Output the [X, Y] coordinate of the center of the cell containing the given text.  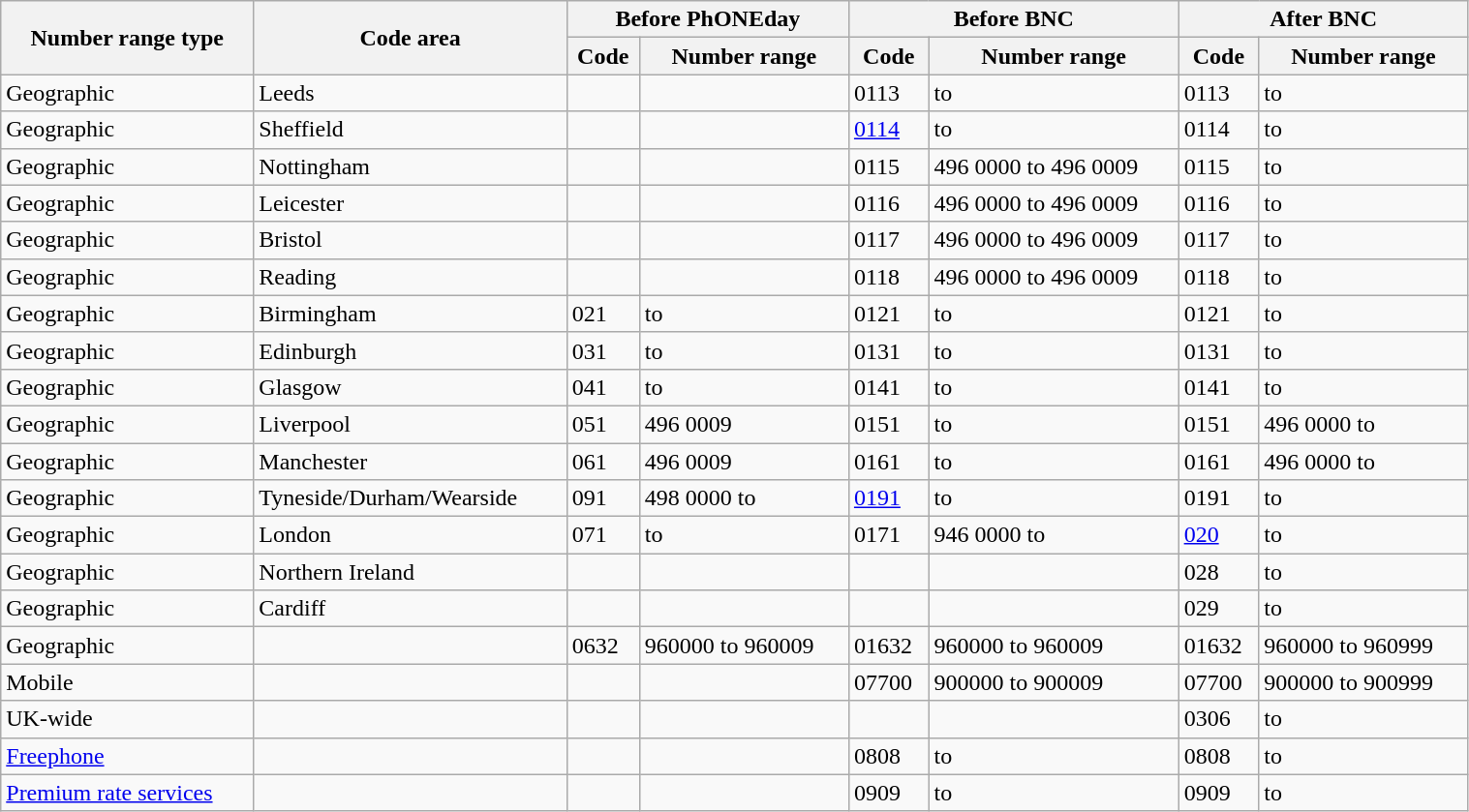
Edinburgh [411, 350]
Mobile [128, 682]
Sheffield [411, 130]
Birmingham [411, 314]
Code area [411, 38]
020 [1218, 535]
028 [1218, 572]
0171 [889, 535]
Leeds [411, 93]
Reading [411, 277]
Leicester [411, 203]
Nottingham [411, 166]
061 [602, 462]
Number range type [128, 38]
After BNC [1323, 19]
0632 [602, 646]
960000 to 960999 [1363, 646]
091 [602, 498]
0306 [1218, 719]
Liverpool [411, 424]
031 [602, 350]
Before BNC [1013, 19]
071 [602, 535]
Manchester [411, 462]
900000 to 900999 [1363, 682]
London [411, 535]
051 [602, 424]
029 [1218, 609]
Northern Ireland [411, 572]
Glasgow [411, 387]
Tyneside/Durham/Wearside [411, 498]
498 0000 to [744, 498]
041 [602, 387]
Premium rate services [128, 793]
021 [602, 314]
Freephone [128, 756]
946 0000 to [1054, 535]
Bristol [411, 240]
900000 to 900009 [1054, 682]
Cardiff [411, 609]
UK-wide [128, 719]
Before PhONEday [707, 19]
